Scan for the cell matching the given text and deliver its [X, Y] coordinate at center. 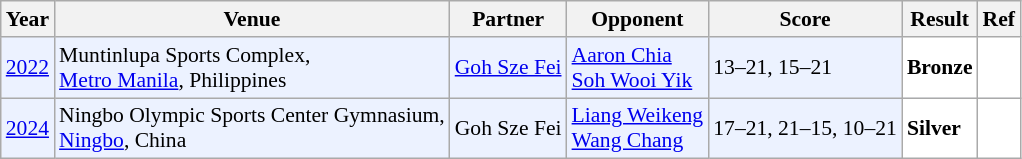
2022 [28, 68]
Result [940, 19]
Silver [940, 128]
Partner [508, 19]
Bronze [940, 68]
Year [28, 19]
Ref [999, 19]
17–21, 21–15, 10–21 [805, 128]
Aaron Chia Soh Wooi Yik [638, 68]
13–21, 15–21 [805, 68]
Venue [252, 19]
Opponent [638, 19]
Muntinlupa Sports Complex,Metro Manila, Philippines [252, 68]
Score [805, 19]
2024 [28, 128]
Liang Weikeng Wang Chang [638, 128]
Ningbo Olympic Sports Center Gymnasium,Ningbo, China [252, 128]
